Provide the (X, Y) coordinate of the cell's center where the given text is located.  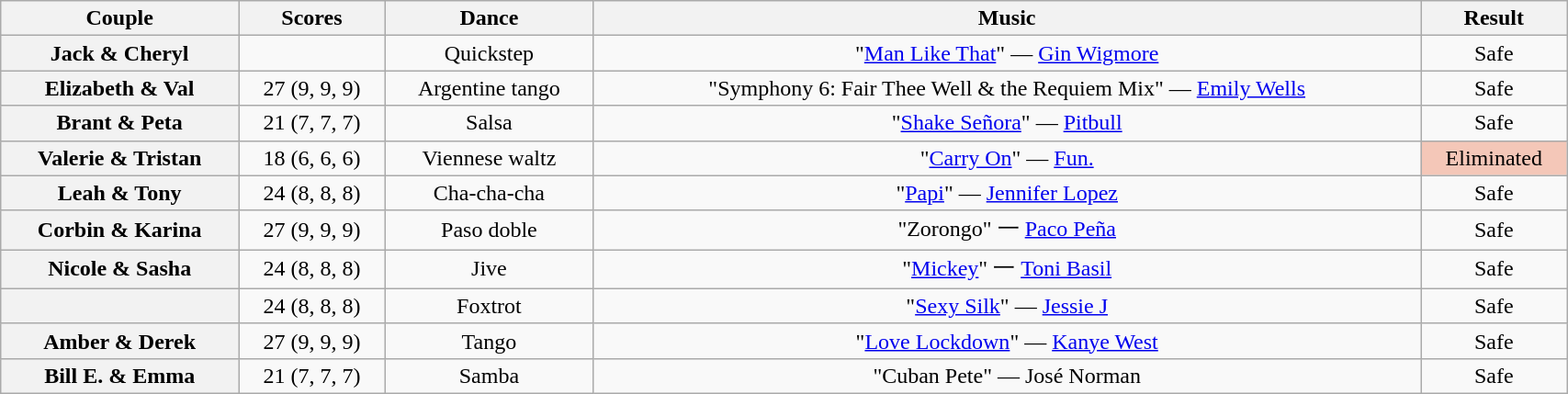
"Love Lockdown" — Kanye West (1007, 341)
Corbin & Karina (119, 230)
"Papi" — Jennifer Lopez (1007, 193)
Scores (312, 18)
Leah & Tony (119, 193)
Eliminated (1494, 158)
Valerie & Tristan (119, 158)
"Carry On" — Fun. (1007, 158)
"Shake Señora" — Pitbull (1007, 123)
"Cuban Pete" — José Norman (1007, 376)
Bill E. & Emma (119, 376)
"Man Like That" — Gin Wigmore (1007, 53)
Result (1494, 18)
Brant & Peta (119, 123)
Jive (489, 270)
Paso doble (489, 230)
Jack & Cheryl (119, 53)
18 (6, 6, 6) (312, 158)
Argentine tango (489, 88)
Cha-cha-cha (489, 193)
Tango (489, 341)
Music (1007, 18)
"Sexy Silk" — Jessie J (1007, 306)
Couple (119, 18)
Viennese waltz (489, 158)
Quickstep (489, 53)
"Symphony 6: Fair Thee Well & the Requiem Mix" — Emily Wells (1007, 88)
"Mickey" 一 Toni Basil (1007, 270)
Nicole & Sasha (119, 270)
Dance (489, 18)
Elizabeth & Val (119, 88)
Salsa (489, 123)
Foxtrot (489, 306)
"Zorongo" 一 Paco Peña (1007, 230)
Samba (489, 376)
Amber & Derek (119, 341)
